Detect which cell encompasses the target text, then output its (x, y) center coordinate. 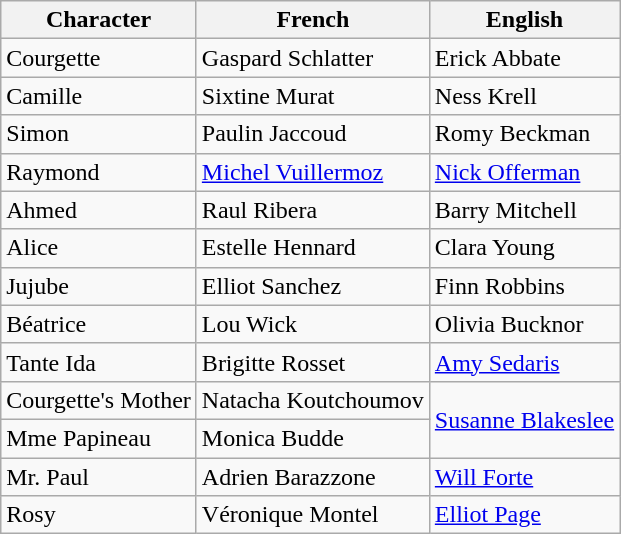
Barry Mitchell (524, 210)
Simon (99, 134)
Jujube (99, 286)
Brigitte Rosset (312, 362)
French (312, 20)
Clara Young (524, 248)
Véronique Montel (312, 515)
Natacha Koutchoumov (312, 400)
Monica Budde (312, 438)
Finn Robbins (524, 286)
Olivia Bucknor (524, 324)
Raul Ribera (312, 210)
Rosy (99, 515)
Raymond (99, 172)
Nick Offerman (524, 172)
Elliot Page (524, 515)
Character (99, 20)
Camille (99, 96)
Ahmed (99, 210)
Alice (99, 248)
Mr. Paul (99, 477)
Will Forte (524, 477)
Romy Beckman (524, 134)
Susanne Blakeslee (524, 419)
Tante Ida (99, 362)
Gaspard Schlatter (312, 58)
Courgette's Mother (99, 400)
Erick Abbate (524, 58)
Courgette (99, 58)
Lou Wick (312, 324)
Béatrice (99, 324)
Adrien Barazzone (312, 477)
Amy Sedaris (524, 362)
Michel Vuillermoz (312, 172)
Ness Krell (524, 96)
Elliot Sanchez (312, 286)
Mme Papineau (99, 438)
English (524, 20)
Estelle Hennard (312, 248)
Paulin Jaccoud (312, 134)
Sixtine Murat (312, 96)
